Return the [X, Y] coordinate for the center point of the cell that contains the specified text.  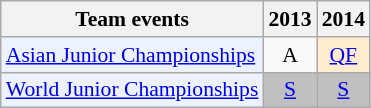
2014 [344, 19]
World Junior Championships [132, 90]
QF [344, 55]
Asian Junior Championships [132, 55]
A [290, 55]
Team events [132, 19]
2013 [290, 19]
